For the text-containing cell, return its midpoint in (x, y) coordinate format. 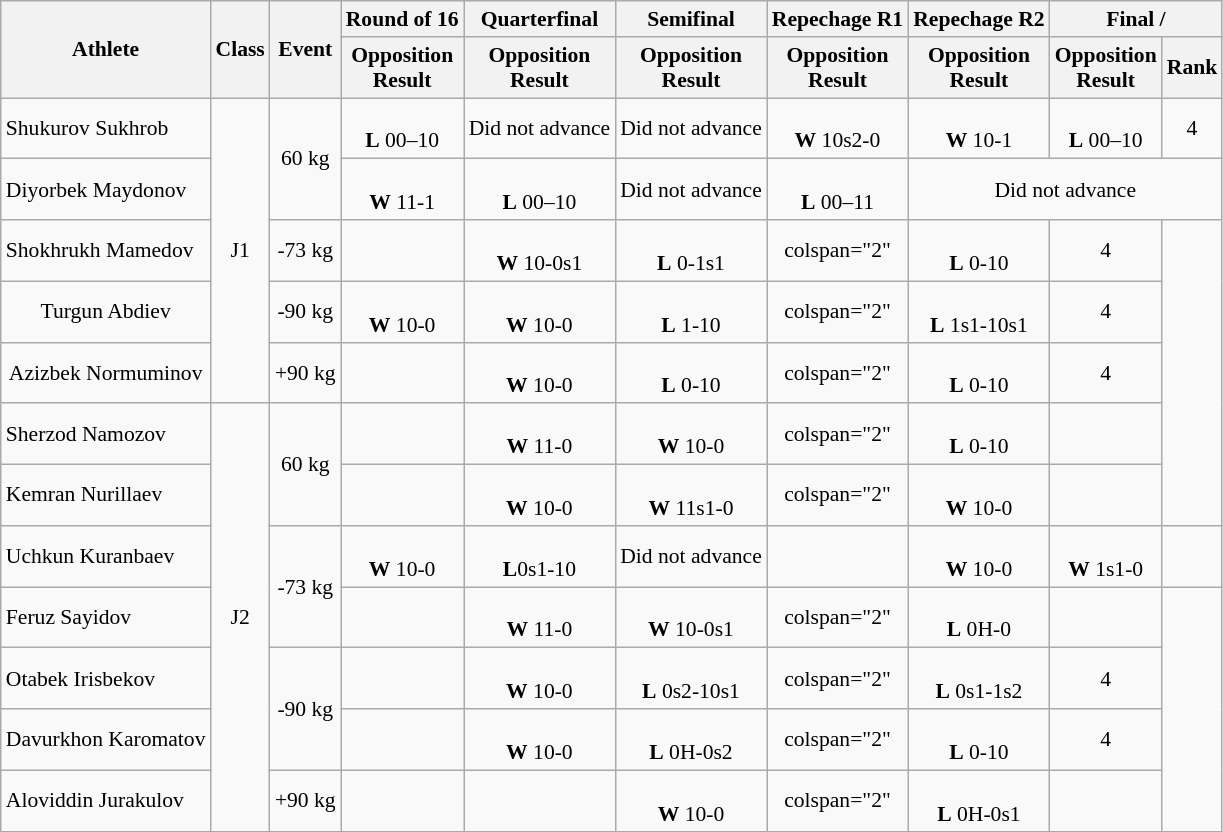
L 0s1-1s2 (978, 678)
Round of 16 (402, 19)
Semifinal (691, 19)
Shukurov Sukhrob (106, 128)
Quarterfinal (540, 19)
Athlete (106, 50)
Azizbek Normuminov (106, 372)
W 11s1-0 (691, 496)
L 00–11 (838, 190)
W 10-1 (978, 128)
L 0s2-10s1 (691, 678)
Feruz Sayidov (106, 618)
Event (306, 50)
Final / (1136, 19)
Uchkun Kuranbaev (106, 556)
Repechage R1 (838, 19)
Kemran Nurillaev (106, 496)
Turgun Abdiev (106, 312)
L 0-1s1 (691, 250)
L 0H-0 (978, 618)
L 0H-0s1 (978, 800)
Diyorbek Maydonov (106, 190)
Rank (1192, 68)
W 1s1-0 (1106, 556)
W 11-1 (402, 190)
Aloviddin Jurakulov (106, 800)
L 1-10 (691, 312)
Repechage R2 (978, 19)
L 1s1-10s1 (978, 312)
Davurkhon Karomatov (106, 740)
J2 (240, 618)
Sherzod Namozov (106, 434)
Shokhrukh Mamedov (106, 250)
Otabek Irisbekov (106, 678)
W 10s2-0 (838, 128)
L 0H-0s2 (691, 740)
J1 (240, 251)
L0s1-10 (540, 556)
Class (240, 50)
